Search for the cell housing the specified text and yield its (x, y) center coordinate. 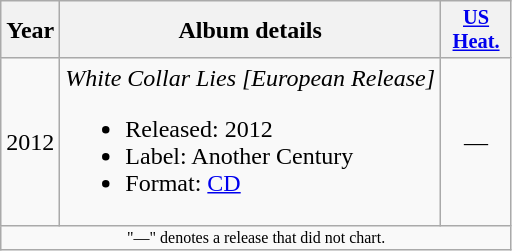
2012 (30, 142)
"—" denotes a release that did not chart. (256, 237)
Year (30, 30)
White Collar Lies [European Release]Released: 2012Label: Another CenturyFormat: CD (250, 142)
— (476, 142)
USHeat. (476, 30)
Album details (250, 30)
